Provide the [X, Y] coordinate of the cell's center where the given text is located.  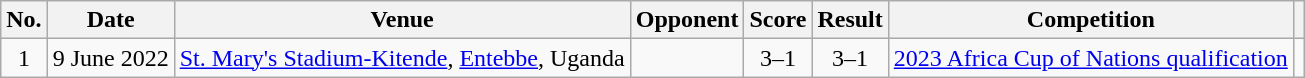
No. [24, 20]
Competition [1090, 20]
Opponent [687, 20]
Date [110, 20]
9 June 2022 [110, 58]
Result [850, 20]
Venue [402, 20]
2023 Africa Cup of Nations qualification [1090, 58]
Score [778, 20]
St. Mary's Stadium-Kitende, Entebbe, Uganda [402, 58]
1 [24, 58]
